Provide the (X, Y) coordinate of the cell's center where the given text is located.  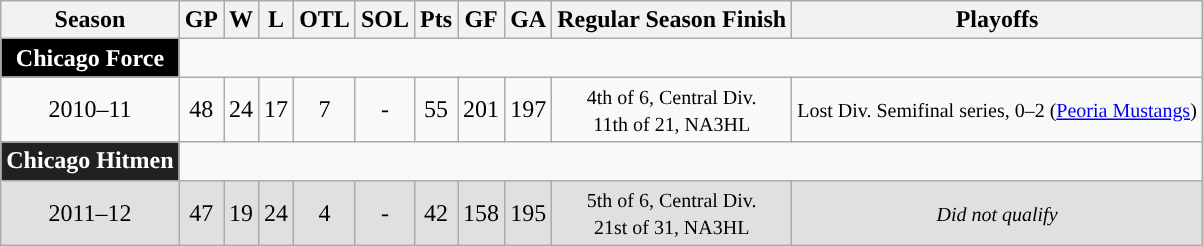
19 (242, 212)
197 (528, 110)
W (242, 20)
17 (276, 110)
2010–11 (90, 110)
55 (436, 110)
48 (201, 110)
158 (482, 212)
SOL (384, 20)
GA (528, 20)
4 (325, 212)
5th of 6, Central Div.21st of 31, NA3HL (672, 212)
Regular Season Finish (672, 20)
Pts (436, 20)
L (276, 20)
47 (201, 212)
Chicago Hitmen (90, 161)
Did not qualify (998, 212)
GP (201, 20)
Lost Div. Semifinal series, 0–2 (Peoria Mustangs) (998, 110)
Playoffs (998, 20)
2011–12 (90, 212)
42 (436, 212)
7 (325, 110)
Chicago Force (90, 58)
195 (528, 212)
Season (90, 20)
GF (482, 20)
201 (482, 110)
OTL (325, 20)
4th of 6, Central Div.11th of 21, NA3HL (672, 110)
